Detect which cell encompasses the target text, then output its (x, y) center coordinate. 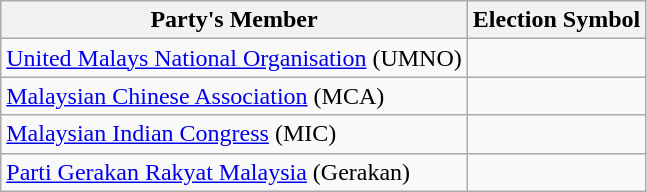
Party's Member (234, 20)
Malaysian Indian Congress (MIC) (234, 134)
Malaysian Chinese Association (MCA) (234, 96)
Election Symbol (556, 20)
United Malays National Organisation (UMNO) (234, 58)
Parti Gerakan Rakyat Malaysia (Gerakan) (234, 172)
